Determine the (x, y) coordinate at the center of the cell enclosing the given text.  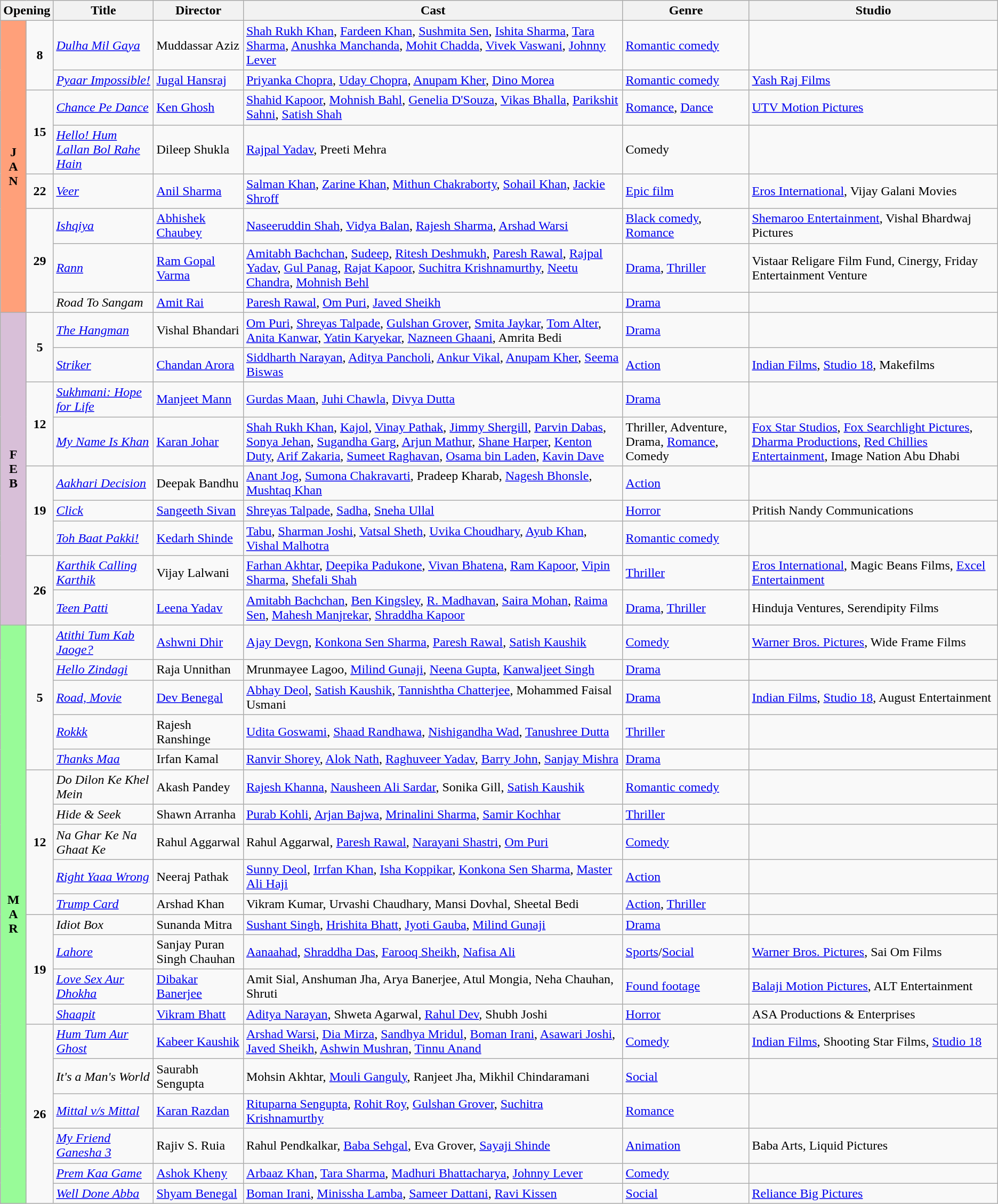
Ajay Devgn, Konkona Sen Sharma, Paresh Rawal, Satish Kaushik (433, 642)
Amitabh Bachchan, Ben Kingsley, R. Madhavan, Saira Mohan, Raima Sen, Mahesh Manjrekar, Shraddha Kapoor (433, 608)
Naseeruddin Shah, Vidya Balan, Rajesh Sharma, Arshad Warsi (433, 226)
Sanjay Puran Singh Chauhan (198, 952)
Black comedy, Romance (686, 226)
Indian Films, Shooting Star Films, Studio 18 (873, 1042)
Dulha Mil Gaya (103, 45)
Romance, Dance (686, 108)
Salman Khan, Zarine Khan, Mithun Chakraborty, Sohail Khan, Jackie Shroff (433, 191)
Rajiv S. Ruia (198, 1145)
Amitabh Bachchan, Sudeep, Ritesh Deshmukh, Paresh Rawal, Rajpal Yadav, Gul Panag, Rajat Kapoor, Suchitra Krishnamurthy, Neetu Chandra, Mohnish Behl (433, 268)
Warner Bros. Pictures, Sai Om Films (873, 952)
Vishal Bhandari (198, 330)
Ishqiya (103, 226)
Teen Patti (103, 608)
Genre (686, 11)
Click (103, 511)
Road, Movie (103, 697)
Shyam Benegal (198, 1193)
Warner Bros. Pictures, Wide Frame Films (873, 642)
Arbaaz Khan, Tara Sharma, Madhuri Bhattacharya, Johnny Lever (433, 1173)
Karan Razdan (198, 1111)
Rokkk (103, 732)
The Hangman (103, 330)
Amit Rai (198, 302)
Toh Baat Pakki! (103, 539)
Sunanda Mitra (198, 924)
Shahid Kapoor, Mohnish Bahl, Genelia D'Souza, Vikas Bhalla, Parikshit Sahni, Satish Shah (433, 108)
Rajesh Khanna, Nausheen Ali Sardar, Sonika Gill, Satish Kaushik (433, 787)
Kabeer Kaushik (198, 1042)
Mrunmayee Lagoo, Milind Gunaji, Neena Gupta, Kanwaljeet Singh (433, 670)
Chance Pe Dance (103, 108)
Opening (27, 11)
Baba Arts, Liquid Pictures (873, 1145)
Arshad Warsi, Dia Mirza, Sandhya Mridul, Boman Irani, Asawari Joshi, Javed Sheikh, Ashwin Mushran, Tinnu Anand (433, 1042)
Yash Raj Films (873, 80)
Mohsin Akhtar, Mouli Ganguly, Ranjeet Jha, Mikhil Chindaramani (433, 1076)
Chandan Arora (198, 365)
FEB (14, 469)
Pritish Nandy Communications (873, 511)
Rajesh Ranshinge (198, 732)
Hello Zindagi (103, 670)
Abhishek Chaubey (198, 226)
Ken Ghosh (198, 108)
Shawn Arranha (198, 814)
Rahul Aggarwal (198, 841)
Epic film (686, 191)
Hinduja Ventures, Serendipity Films (873, 608)
29 (39, 260)
Sukhmani: Hope for Life (103, 399)
MAR (14, 914)
Om Puri, Shreyas Talpade, Gulshan Grover, Smita Jaykar, Tom Alter, Anita Kanwar, Yatin Karyekar, Nazneen Ghaani, Amrita Bedi (433, 330)
Boman Irani, Minissha Lamba, Sameer Dattani, Ravi Kissen (433, 1193)
Hide & Seek (103, 814)
Action, Thriller (686, 904)
Shreyas Talpade, Sadha, Sneha Ullal (433, 511)
Cast (433, 11)
Dibakar Banerjee (198, 986)
Dileep Shukla (198, 149)
Arshad Khan (198, 904)
UTV Motion Pictures (873, 108)
Hum Tum Aur Ghost (103, 1042)
My Friend Ganesha 3 (103, 1145)
Muddassar Aziz (198, 45)
Ashwni Dhir (198, 642)
Akash Pandey (198, 787)
Romance (686, 1111)
Title (103, 11)
Shah Rukh Khan, Fardeen Khan, Sushmita Sen, Ishita Sharma, Tara Sharma, Anushka Manchanda, Mohit Chadda, Vivek Vaswani, Johnny Lever (433, 45)
Fox Star Studios, Fox Searchlight Pictures, Dharma Productions, Red Chillies Entertainment, Image Nation Abu Dhabi (873, 442)
Neeraj Pathak (198, 877)
Trump Card (103, 904)
Well Done Abba (103, 1193)
Vikram Kumar, Urvashi Chaudhary, Mansi Dovhal, Sheetal Bedi (433, 904)
Thriller, Adventure, Drama, Romance, Comedy (686, 442)
Veer (103, 191)
Karan Johar (198, 442)
Found footage (686, 986)
Hello! Hum Lallan Bol Rahe Hain (103, 149)
Road To Sangam (103, 302)
Tabu, Sharman Joshi, Vatsal Sheth, Uvika Choudhary, Ayub Khan, Vishal Malhotra (433, 539)
Priyanka Chopra, Uday Chopra, Anupam Kher, Dino Morea (433, 80)
Rahul Pendkalkar, Baba Sehgal, Eva Grover, Sayaji Shinde (433, 1145)
Deepak Bandhu (198, 483)
Eros International, Magic Beans Films, Excel Entertainment (873, 573)
Atithi Tum Kab Jaoge? (103, 642)
22 (39, 191)
Jugal Hansraj (198, 80)
Mittal v/s Mittal (103, 1111)
Sushant Singh, Hrishita Bhatt, Jyoti Gauba, Milind Gunaji (433, 924)
Indian Films, Studio 18, August Entertainment (873, 697)
Udita Goswami, Shaad Randhawa, Nishigandha Wad, Tanushree Dutta (433, 732)
Leena Yadav (198, 608)
Sangeeth Sivan (198, 511)
Striker (103, 365)
Prem Kaa Game (103, 1173)
Manjeet Mann (198, 399)
15 (39, 132)
Thanks Maa (103, 759)
Amit Sial, Anshuman Jha, Arya Banerjee, Atul Mongia, Neha Chauhan, Shruti (433, 986)
Ram Gopal Varma (198, 268)
Balaji Motion Pictures, ALT Entertainment (873, 986)
8 (39, 55)
Kedarh Shinde (198, 539)
Rann (103, 268)
Anil Sharma (198, 191)
Love Sex Aur Dhokha (103, 986)
Director (198, 11)
Reliance Big Pictures (873, 1193)
Paresh Rawal, Om Puri, Javed Sheikh (433, 302)
Ashok Kheny (198, 1173)
Rituparna Sengupta, Rohit Roy, Gulshan Grover, Suchitra Krishnamurthy (433, 1111)
Indian Films, Studio 18, Makefilms (873, 365)
Shaapit (103, 1014)
Siddharth Narayan, Aditya Pancholi, Ankur Vikal, Anupam Kher, Seema Biswas (433, 365)
Pyaar Impossible! (103, 80)
Sunny Deol, Irrfan Khan, Isha Koppikar, Konkona Sen Sharma, Master Ali Haji (433, 877)
Idiot Box (103, 924)
Animation (686, 1145)
Raja Unnithan (198, 670)
JAN (14, 167)
Aanaahad, Shraddha Das, Farooq Sheikh, Nafisa Ali (433, 952)
Rahul Aggarwal, Paresh Rawal, Narayani Shastri, Om Puri (433, 841)
Ranvir Shorey, Alok Nath, Raghuveer Yadav, Barry John, Sanjay Mishra (433, 759)
It's a Man's World (103, 1076)
Saurabh Sengupta (198, 1076)
Aakhari Decision (103, 483)
My Name Is Khan (103, 442)
Gurdas Maan, Juhi Chawla, Divya Dutta (433, 399)
ASA Productions & Enterprises (873, 1014)
Karthik Calling Karthik (103, 573)
Vistaar Religare Film Fund, Cinergy, Friday Entertainment Venture (873, 268)
Dev Benegal (198, 697)
Lahore (103, 952)
Abhay Deol, Satish Kaushik, Tannishtha Chatterjee, Mohammed Faisal Usmani (433, 697)
Vikram Bhatt (198, 1014)
Purab Kohli, Arjan Bajwa, Mrinalini Sharma, Samir Kochhar (433, 814)
Na Ghar Ke Na Ghaat Ke (103, 841)
Right Yaaa Wrong (103, 877)
Eros International, Vijay Galani Movies (873, 191)
Sports/Social (686, 952)
Farhan Akhtar, Deepika Padukone, Vivan Bhatena, Ram Kapoor, Vipin Sharma, Shefali Shah (433, 573)
Anant Jog, Sumona Chakravarti, Pradeep Kharab, Nagesh Bhonsle, Mushtaq Khan (433, 483)
Aditya Narayan, Shweta Agarwal, Rahul Dev, Shubh Joshi (433, 1014)
Rajpal Yadav, Preeti Mehra (433, 149)
Studio (873, 11)
Vijay Lalwani (198, 573)
Shemaroo Entertainment, Vishal Bhardwaj Pictures (873, 226)
Irfan Kamal (198, 759)
Do Dilon Ke Khel Mein (103, 787)
